Extract the (X, Y) coordinate from the center of the cell holding the provided text.  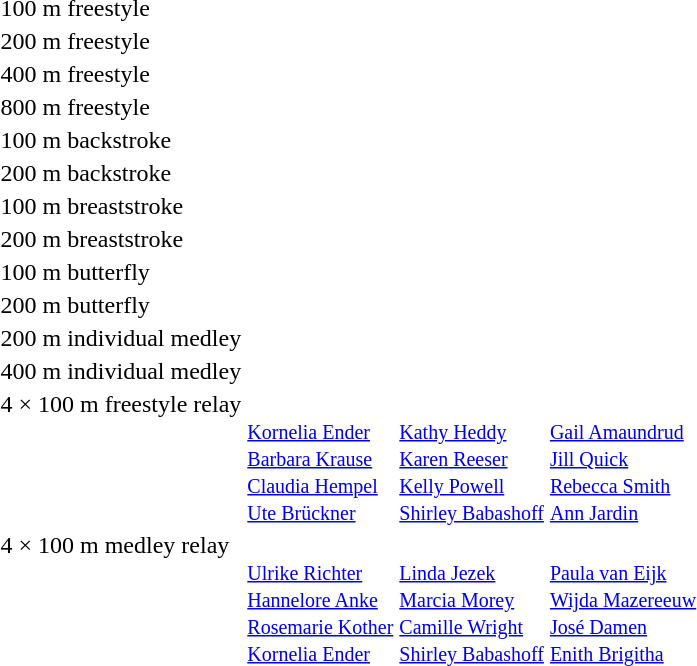
Kathy HeddyKaren ReeserKelly PowellShirley Babashoff (472, 458)
Gail AmaundrudJill QuickRebecca SmithAnn Jardin (622, 458)
Kornelia EnderBarbara KrauseClaudia HempelUte Brückner (320, 458)
